Extract the (X, Y) coordinate from the center of the cell holding the provided text.  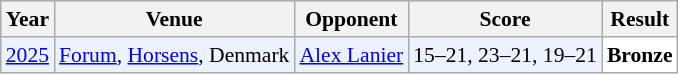
2025 (28, 55)
Score (505, 19)
Opponent (351, 19)
15–21, 23–21, 19–21 (505, 55)
Alex Lanier (351, 55)
Forum, Horsens, Denmark (174, 55)
Venue (174, 19)
Year (28, 19)
Bronze (640, 55)
Result (640, 19)
